Determine the (x, y) coordinate at the center of the cell enclosing the given text.  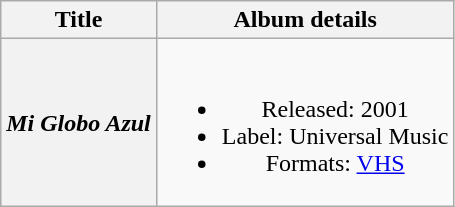
Title (79, 20)
Released: 2001Label: Universal MusicFormats: VHS (305, 122)
Mi Globo Azul (79, 122)
Album details (305, 20)
